Detect which cell encompasses the target text, then output its [X, Y] center coordinate. 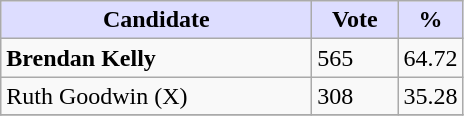
% [430, 20]
Ruth Goodwin (X) [156, 96]
Brendan Kelly [156, 58]
64.72 [430, 58]
Vote [355, 20]
308 [355, 96]
Candidate [156, 20]
565 [355, 58]
35.28 [430, 96]
